For the text-containing cell, return its midpoint in [x, y] coordinate format. 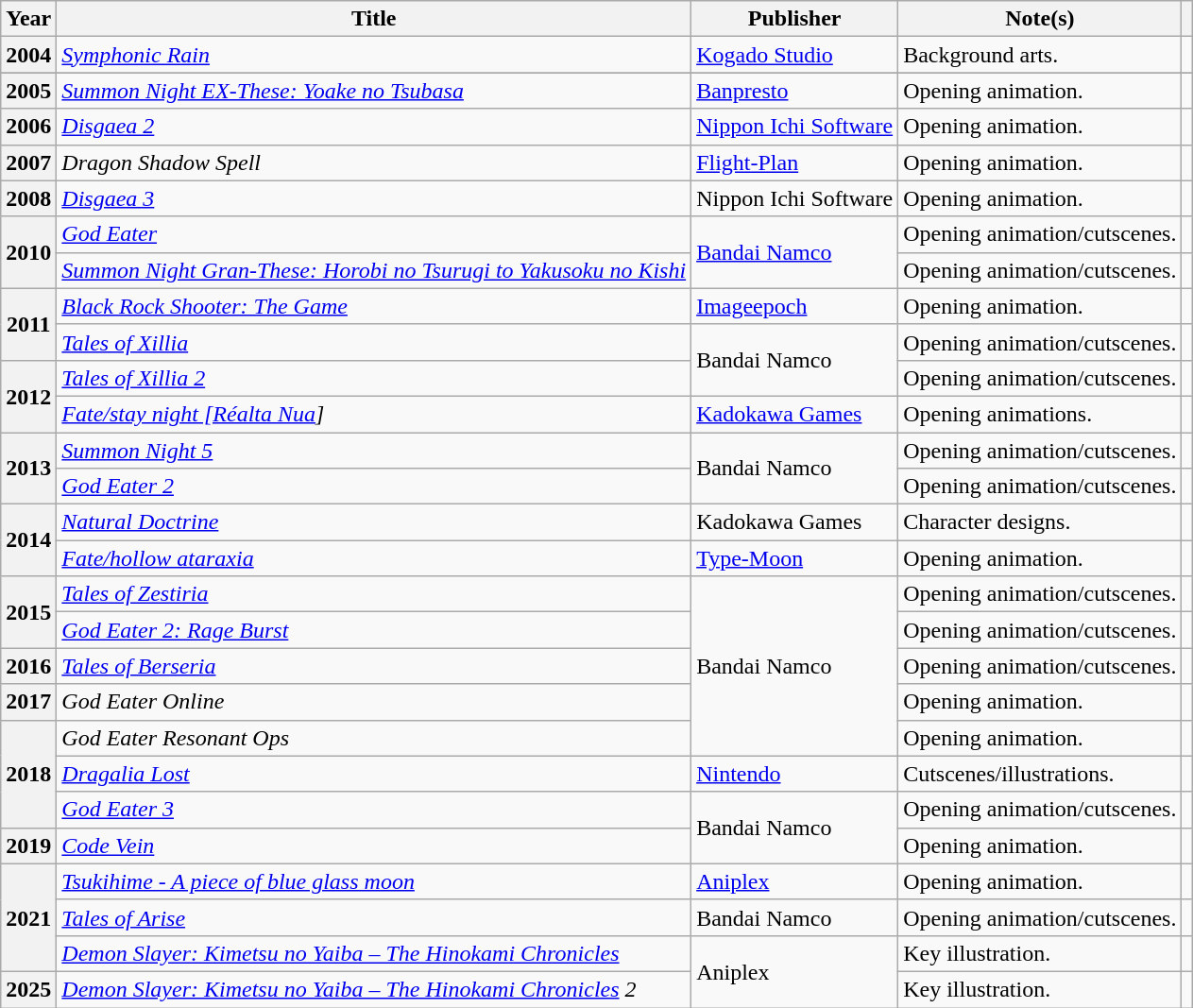
Tales of Xillia 2 [374, 378]
God Eater 2 [374, 487]
Tales of Xillia [374, 342]
Demon Slayer: Kimetsu no Yaiba – The Hinokami Chronicles 2 [374, 989]
2010 [28, 252]
Summon Night EX-These: Yoake no Tsubasa [374, 91]
Type-Moon [795, 558]
Character designs. [1040, 522]
Background arts. [1040, 55]
Opening animations. [1040, 414]
Natural Doctrine [374, 522]
God Eater [374, 234]
Demon Slayer: Kimetsu no Yaiba – The Hinokami Chronicles [374, 953]
Imageepoch [795, 306]
Note(s) [1040, 19]
Tales of Zestiria [374, 594]
2004 [28, 55]
Disgaea 2 [374, 127]
2012 [28, 396]
Cutscenes/illustrations. [1040, 774]
Publisher [795, 19]
Summon Night Gran-These: Horobi no Tsurugi to Yakusoku no Kishi [374, 270]
Banpresto [795, 91]
Fate/stay night [Réalta Nua] [374, 414]
2013 [28, 469]
Nintendo [795, 774]
Dragon Shadow Spell [374, 162]
God Eater Resonant Ops [374, 738]
2008 [28, 198]
2021 [28, 917]
Summon Night 5 [374, 451]
2007 [28, 162]
2019 [28, 846]
Tales of Berseria [374, 666]
Title [374, 19]
2005 [28, 91]
2015 [28, 612]
Symphonic Rain [374, 55]
Tales of Arise [374, 917]
2017 [28, 702]
2016 [28, 666]
Black Rock Shooter: The Game [374, 306]
God Eater Online [374, 702]
2014 [28, 540]
Fate/hollow ataraxia [374, 558]
2011 [28, 324]
Dragalia Lost [374, 774]
2006 [28, 127]
Flight-Plan [795, 162]
Disgaea 3 [374, 198]
God Eater 3 [374, 810]
God Eater 2: Rage Burst [374, 630]
Kogado Studio [795, 55]
Code Vein [374, 846]
Year [28, 19]
2018 [28, 774]
Tsukihime - A piece of blue glass moon [374, 881]
2025 [28, 989]
